Provide the (x, y) coordinate of the cell's center where the given text is located.  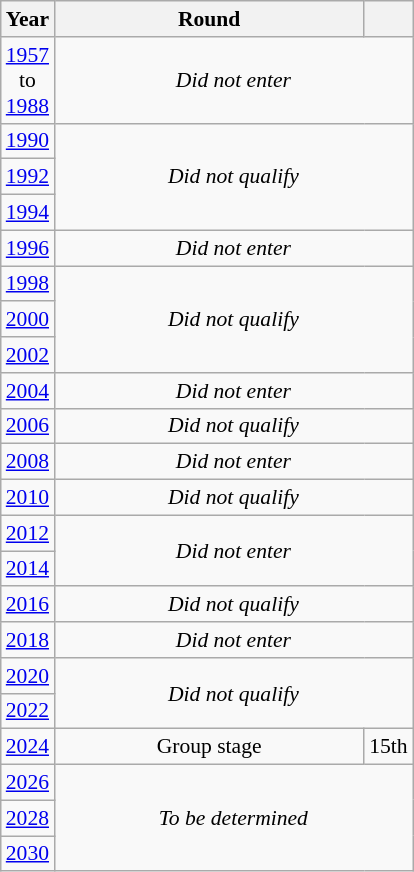
1996 (28, 248)
2004 (28, 391)
2018 (28, 640)
2002 (28, 355)
Round (209, 19)
2000 (28, 320)
2022 (28, 711)
2024 (28, 747)
Year (28, 19)
15th (388, 747)
Group stage (209, 747)
2016 (28, 605)
2030 (28, 854)
1992 (28, 177)
1990 (28, 141)
2028 (28, 818)
2006 (28, 426)
2014 (28, 569)
2020 (28, 676)
2008 (28, 462)
1994 (28, 213)
2012 (28, 533)
2010 (28, 498)
1957to1988 (28, 80)
1998 (28, 284)
2026 (28, 783)
To be determined (234, 818)
